Find where the given text appears and provide that cell's center as (x, y) coordinate. 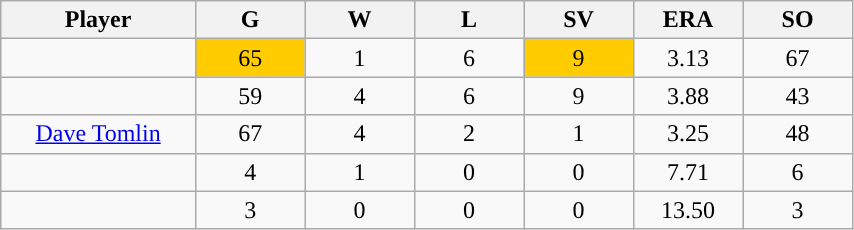
3.25 (688, 134)
Player (98, 20)
59 (250, 96)
48 (798, 134)
W (360, 20)
2 (468, 134)
L (468, 20)
65 (250, 58)
13.50 (688, 210)
SV (578, 20)
G (250, 20)
43 (798, 96)
3.88 (688, 96)
Dave Tomlin (98, 134)
SO (798, 20)
7.71 (688, 172)
ERA (688, 20)
3.13 (688, 58)
